Extract the (X, Y) coordinate from the center of the cell holding the provided text.  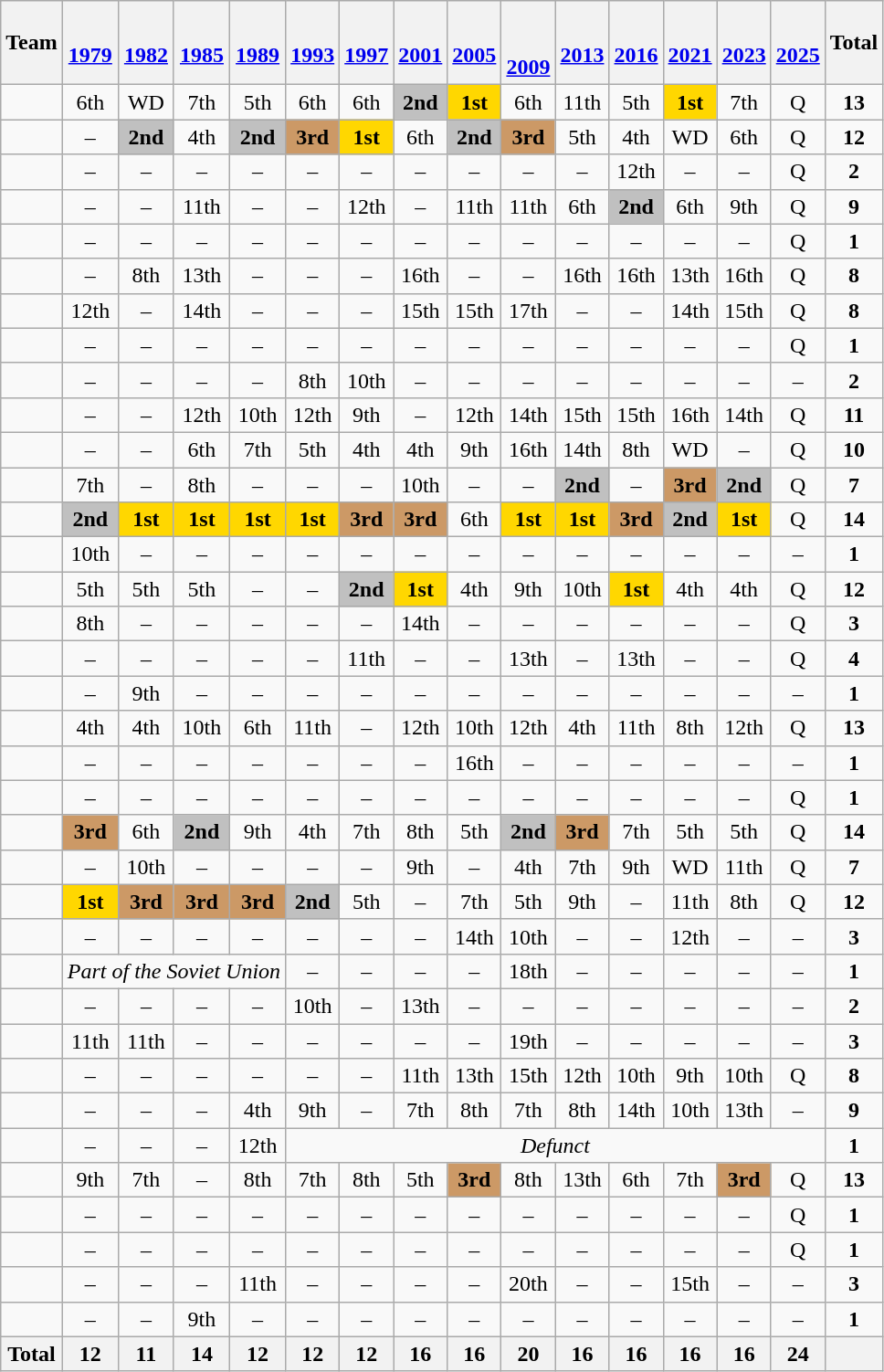
10 (854, 449)
Defunct (555, 1145)
1989 (258, 43)
2005 (475, 43)
2025 (798, 43)
18th (528, 971)
Part of the Soviet Union (174, 971)
2016 (636, 43)
20 (528, 1354)
1985 (201, 43)
2009 (528, 43)
1982 (146, 43)
1979 (89, 43)
2001 (420, 43)
24 (798, 1354)
4 (854, 659)
17th (528, 311)
19th (528, 1040)
2023 (743, 43)
2013 (583, 43)
1997 (367, 43)
1993 (312, 43)
20th (528, 1284)
Team (32, 43)
2021 (690, 43)
